Return (X, Y) of the center of cell containing provided text 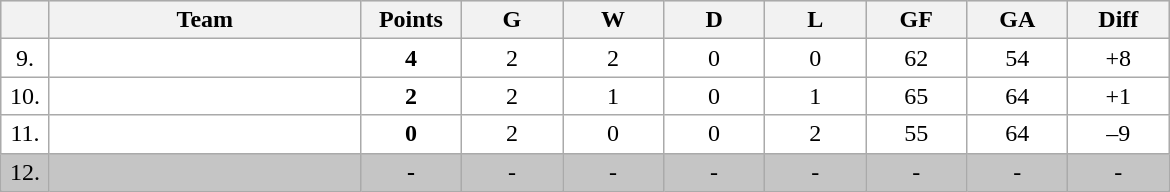
GF (916, 20)
10. (26, 96)
L (816, 20)
+1 (1118, 96)
+8 (1118, 58)
Diff (1118, 20)
G (512, 20)
11. (26, 134)
9. (26, 58)
Points (410, 20)
W (612, 20)
65 (916, 96)
D (714, 20)
GA (1018, 20)
55 (916, 134)
4 (410, 58)
–9 (1118, 134)
54 (1018, 58)
Team (204, 20)
12. (26, 172)
62 (916, 58)
